Detect which cell encompasses the target text, then output its [X, Y] center coordinate. 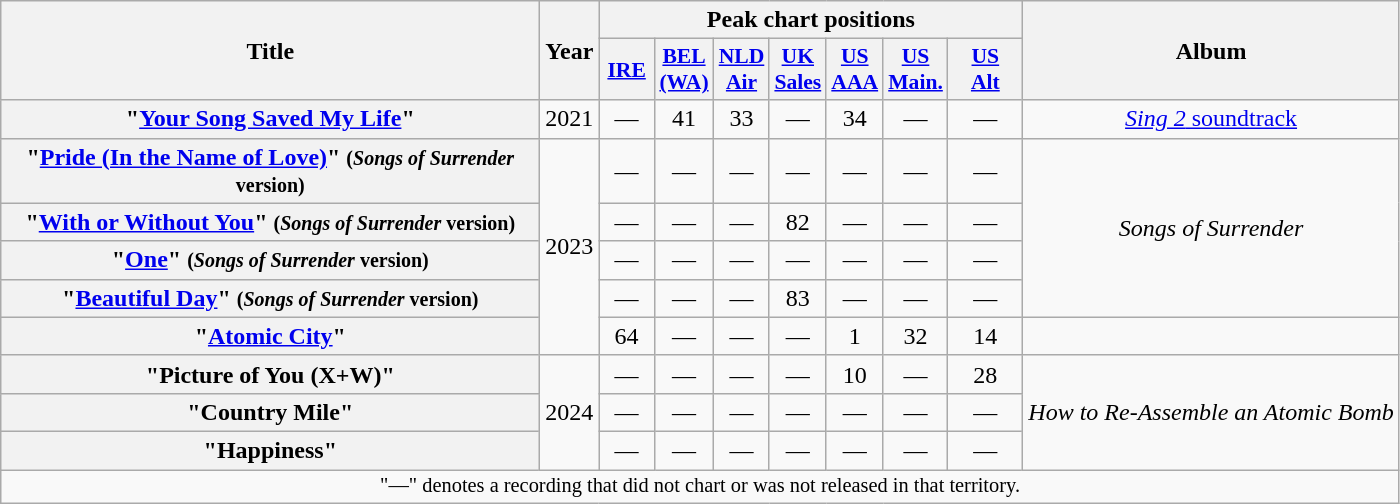
"Your Song Saved My Life" [270, 119]
83 [798, 298]
2021 [570, 119]
"With or Without You" (Songs of Surrender version) [270, 222]
USAAA [854, 70]
USAlt [986, 70]
82 [798, 222]
"Atomic City" [270, 336]
34 [854, 119]
IRE [626, 70]
2024 [570, 412]
Year [570, 50]
"—" denotes a recording that did not chart or was not released in that territory. [700, 487]
NLDAir [742, 70]
10 [854, 374]
2023 [570, 246]
64 [626, 336]
Sing 2 soundtrack [1212, 119]
Peak chart positions [811, 20]
"One" (Songs of Surrender version) [270, 260]
"Country Mile" [270, 412]
"Pride (In the Name of Love)" (Songs of Surrender version) [270, 170]
Title [270, 50]
14 [986, 336]
1 [854, 336]
How to Re-Assemble an Atomic Bomb [1212, 412]
"Beautiful Day" (Songs of Surrender version) [270, 298]
"Picture of You (X+W)" [270, 374]
33 [742, 119]
28 [986, 374]
USMain. [916, 70]
41 [684, 119]
Album [1212, 50]
"Happiness" [270, 450]
BEL(WA) [684, 70]
Songs of Surrender [1212, 228]
32 [916, 336]
UKSales [798, 70]
